Return the [x, y] coordinate for the center point of the cell that contains the specified text.  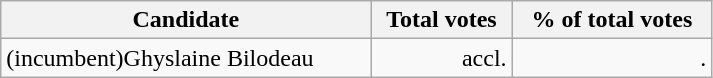
% of total votes [612, 20]
Total votes [442, 20]
accl. [442, 58]
Candidate [186, 20]
. [612, 58]
(incumbent)Ghyslaine Bilodeau [186, 58]
